Provide the [x, y] coordinate of the cell's center where the given text is located.  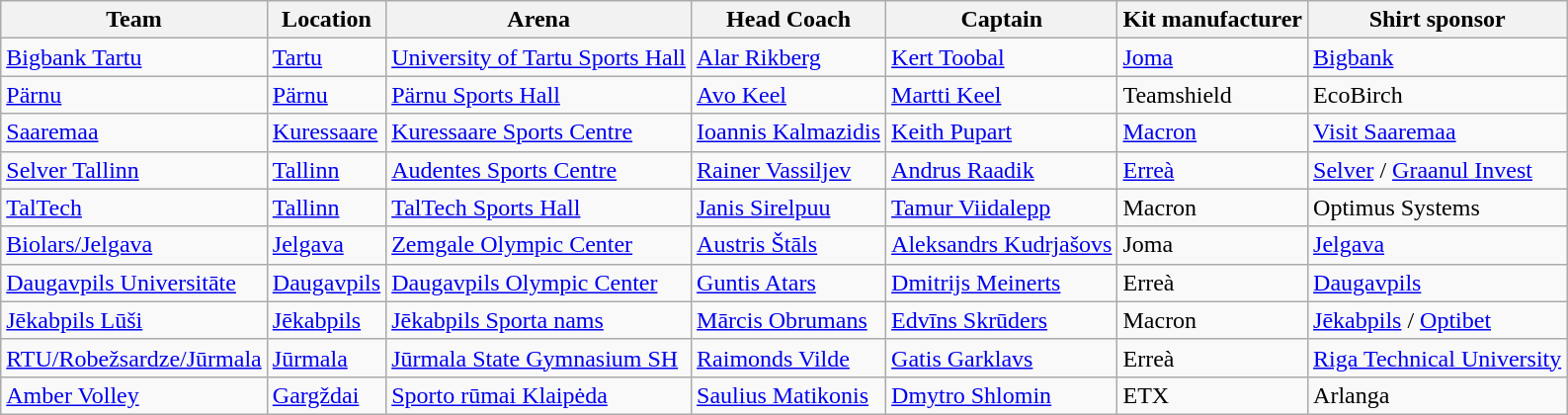
Gargždai [326, 395]
Saaremaa [134, 132]
Shirt sponsor [1438, 20]
Aleksandrs Kudrjašovs [1002, 245]
Dmitrijs Meinerts [1002, 283]
Visit Saaremaa [1438, 132]
Kuressaare Sports Centre [539, 132]
Mārcis Obrumans [788, 320]
Location [326, 20]
Selver Tallinn [134, 170]
Optimus Systems [1438, 207]
Martti Keel [1002, 95]
Bigbank [1438, 57]
Pärnu Sports Hall [539, 95]
Andrus Raadik [1002, 170]
Zemgale Olympic Center [539, 245]
Raimonds Vilde [788, 358]
Arena [539, 20]
Arlanga [1438, 395]
EcoBirch [1438, 95]
Captain [1002, 20]
Kit manufacturer [1213, 20]
Tamur Viidalepp [1002, 207]
Audentes Sports Centre [539, 170]
RTU/Robežsardze/Jūrmala [134, 358]
Keith Pupart [1002, 132]
Jūrmala [326, 358]
Rainer Vassiljev [788, 170]
Avo Keel [788, 95]
Jūrmala State Gymnasium SH [539, 358]
Head Coach [788, 20]
Guntis Atars [788, 283]
University of Tartu Sports Hall [539, 57]
Team [134, 20]
Teamshield [1213, 95]
TalTech Sports Hall [539, 207]
TalTech [134, 207]
Gatis Garklavs [1002, 358]
Biolars/Jelgava [134, 245]
Ioannis Kalmazidis [788, 132]
Dmytro Shlomin [1002, 395]
Tartu [326, 57]
Kert Toobal [1002, 57]
Jēkabpils [326, 320]
ETX [1213, 395]
Amber Volley [134, 395]
Sporto rūmai Klaipėda [539, 395]
Jēkabpils Lūši [134, 320]
Alar Rikberg [788, 57]
Daugavpils Universitāte [134, 283]
Jēkabpils / Optibet [1438, 320]
Daugavpils Olympic Center [539, 283]
Kuressaare [326, 132]
Riga Technical University [1438, 358]
Saulius Matikonis [788, 395]
Bigbank Tartu [134, 57]
Austris Štāls [788, 245]
Selver / Graanul Invest [1438, 170]
Jēkabpils Sporta nams [539, 320]
Janis Sirelpuu [788, 207]
Edvīns Skrūders [1002, 320]
